Determine the [X, Y] coordinate at the center of the cell enclosing the given text.  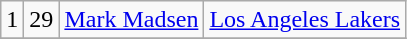
Los Angeles Lakers [305, 20]
29 [42, 20]
Mark Madsen [132, 20]
1 [12, 20]
